Output the (x, y) coordinate of the center of the cell containing the given text.  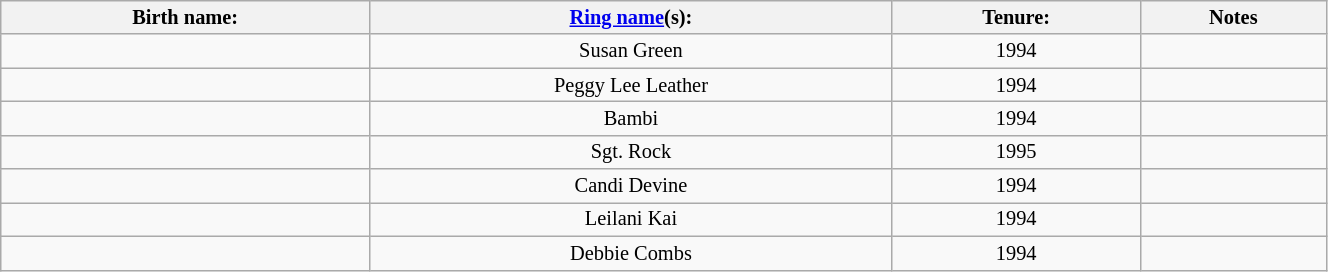
Debbie Combs (631, 253)
Sgt. Rock (631, 152)
Peggy Lee Leather (631, 85)
Tenure: (1016, 17)
1995 (1016, 152)
Ring name(s): (631, 17)
Birth name: (186, 17)
Candi Devine (631, 186)
Leilani Kai (631, 219)
Notes (1233, 17)
Bambi (631, 118)
Susan Green (631, 51)
